Search for the cell housing the specified text and yield its (X, Y) center coordinate. 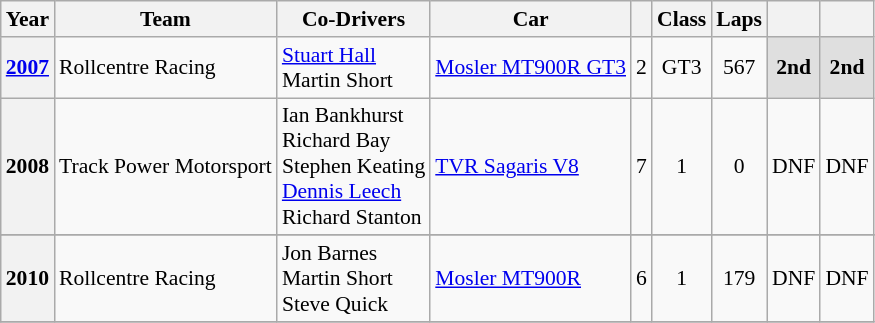
2 (642, 68)
Class (682, 19)
Team (166, 19)
0 (739, 167)
Laps (739, 19)
Year (28, 19)
7 (642, 167)
179 (739, 280)
2010 (28, 280)
GT3 (682, 68)
6 (642, 280)
Mosler MT900R (530, 280)
Mosler MT900R GT3 (530, 68)
Track Power Motorsport (166, 167)
2008 (28, 167)
Car (530, 19)
Stuart Hall Martin Short (354, 68)
567 (739, 68)
2007 (28, 68)
Co-Drivers (354, 19)
Ian Bankhurst Richard Bay Stephen Keating Dennis Leech Richard Stanton (354, 167)
TVR Sagaris V8 (530, 167)
Jon Barnes Martin Short Steve Quick (354, 280)
